For the text-containing cell, return its midpoint in (X, Y) coordinate format. 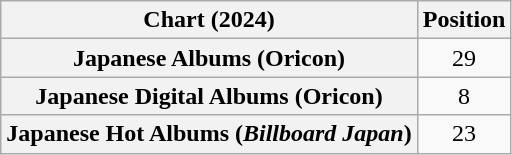
Chart (2024) (209, 20)
23 (464, 134)
Japanese Albums (Oricon) (209, 58)
8 (464, 96)
29 (464, 58)
Japanese Hot Albums (Billboard Japan) (209, 134)
Japanese Digital Albums (Oricon) (209, 96)
Position (464, 20)
